Return the [x, y] coordinate for the center point of the cell that contains the specified text.  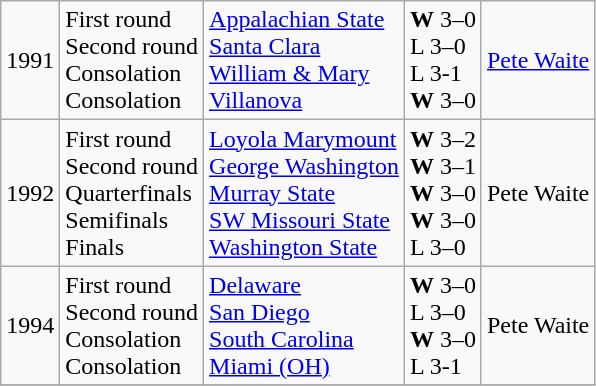
W 3–0L 3–0L 3-1W 3–0 [442, 60]
1991 [30, 60]
1994 [30, 326]
First roundSecond roundQuarterfinalsSemifinalsFinals [132, 193]
Loyola MarymountGeorge WashingtonMurray StateSW Missouri StateWashington State [304, 193]
1992 [30, 193]
DelawareSan DiegoSouth CarolinaMiami (OH) [304, 326]
Appalachian StateSanta ClaraWilliam & MaryVillanova [304, 60]
W 3–2W 3–1W 3–0W 3–0L 3–0 [442, 193]
W 3–0L 3–0W 3–0L 3-1 [442, 326]
